Return the (x, y) coordinate for the center point of the cell that contains the specified text.  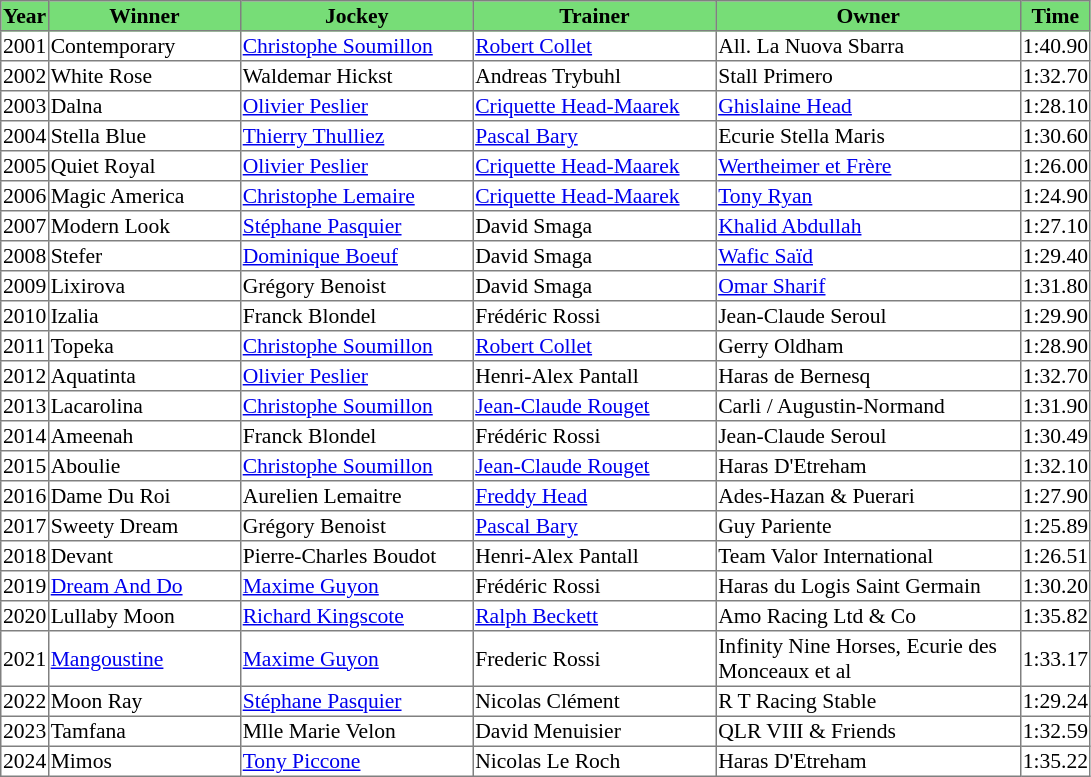
All. La Nuova Sbarra (868, 46)
1:29.90 (1055, 316)
Khalid Abdullah (868, 226)
1:30.49 (1055, 436)
2014 (25, 436)
R T Racing Stable (868, 701)
Izalia (144, 316)
Carli / Augustin-Normand (868, 406)
2004 (25, 136)
Wafic Saïd (868, 256)
Ades-Hazan & Puerari (868, 496)
Ghislaine Head (868, 106)
1:25.89 (1055, 526)
Mimos (144, 761)
Richard Kingscote (356, 616)
2019 (25, 586)
Wertheimer et Frère (868, 166)
Frederic Rossi (594, 659)
Topeka (144, 346)
Mangoustine (144, 659)
2012 (25, 376)
Dalna (144, 106)
1:26.00 (1055, 166)
David Menuisier (594, 731)
1:32.59 (1055, 731)
Contemporary (144, 46)
2023 (25, 731)
2005 (25, 166)
Lacarolina (144, 406)
Nicolas Le Roch (594, 761)
Stella Blue (144, 136)
Dame Du Roi (144, 496)
Year (25, 16)
Jockey (356, 16)
Thierry Thulliez (356, 136)
1:27.10 (1055, 226)
Ecurie Stella Maris (868, 136)
Freddy Head (594, 496)
1:24.90 (1055, 196)
Dominique Boeuf (356, 256)
Infinity Nine Horses, Ecurie des Monceaux et al (868, 659)
2013 (25, 406)
1:26.51 (1055, 556)
Amo Racing Ltd & Co (868, 616)
1:29.24 (1055, 701)
2015 (25, 466)
1:40.90 (1055, 46)
2011 (25, 346)
1:30.20 (1055, 586)
2002 (25, 76)
Andreas Trybuhl (594, 76)
White Rose (144, 76)
Mlle Marie Velon (356, 731)
2022 (25, 701)
Haras du Logis Saint Germain (868, 586)
Winner (144, 16)
2024 (25, 761)
1:35.22 (1055, 761)
1:29.40 (1055, 256)
Nicolas Clément (594, 701)
Aboulie (144, 466)
Omar Sharif (868, 286)
Pierre-Charles Boudot (356, 556)
Haras de Bernesq (868, 376)
1:35.82 (1055, 616)
1:33.17 (1055, 659)
Ralph Beckett (594, 616)
Gerry Oldham (868, 346)
Team Valor International (868, 556)
Trainer (594, 16)
2001 (25, 46)
Moon Ray (144, 701)
2021 (25, 659)
1:32.10 (1055, 466)
Stall Primero (868, 76)
Guy Pariente (868, 526)
Lixirova (144, 286)
2020 (25, 616)
Sweety Dream (144, 526)
Stefer (144, 256)
QLR VIII & Friends (868, 731)
Aquatinta (144, 376)
Tony Ryan (868, 196)
1:27.90 (1055, 496)
Tony Piccone (356, 761)
Modern Look (144, 226)
Quiet Royal (144, 166)
1:28.10 (1055, 106)
2010 (25, 316)
Tamfana (144, 731)
2007 (25, 226)
Waldemar Hickst (356, 76)
Time (1055, 16)
2009 (25, 286)
Magic America (144, 196)
1:28.90 (1055, 346)
2018 (25, 556)
2016 (25, 496)
Devant (144, 556)
2008 (25, 256)
Lullaby Moon (144, 616)
1:30.60 (1055, 136)
Christophe Lemaire (356, 196)
Dream And Do (144, 586)
1:31.90 (1055, 406)
1:31.80 (1055, 286)
2017 (25, 526)
2006 (25, 196)
Aurelien Lemaitre (356, 496)
Ameenah (144, 436)
2003 (25, 106)
Owner (868, 16)
